Provide the (X, Y) coordinate of the cell's center where the given text is located.  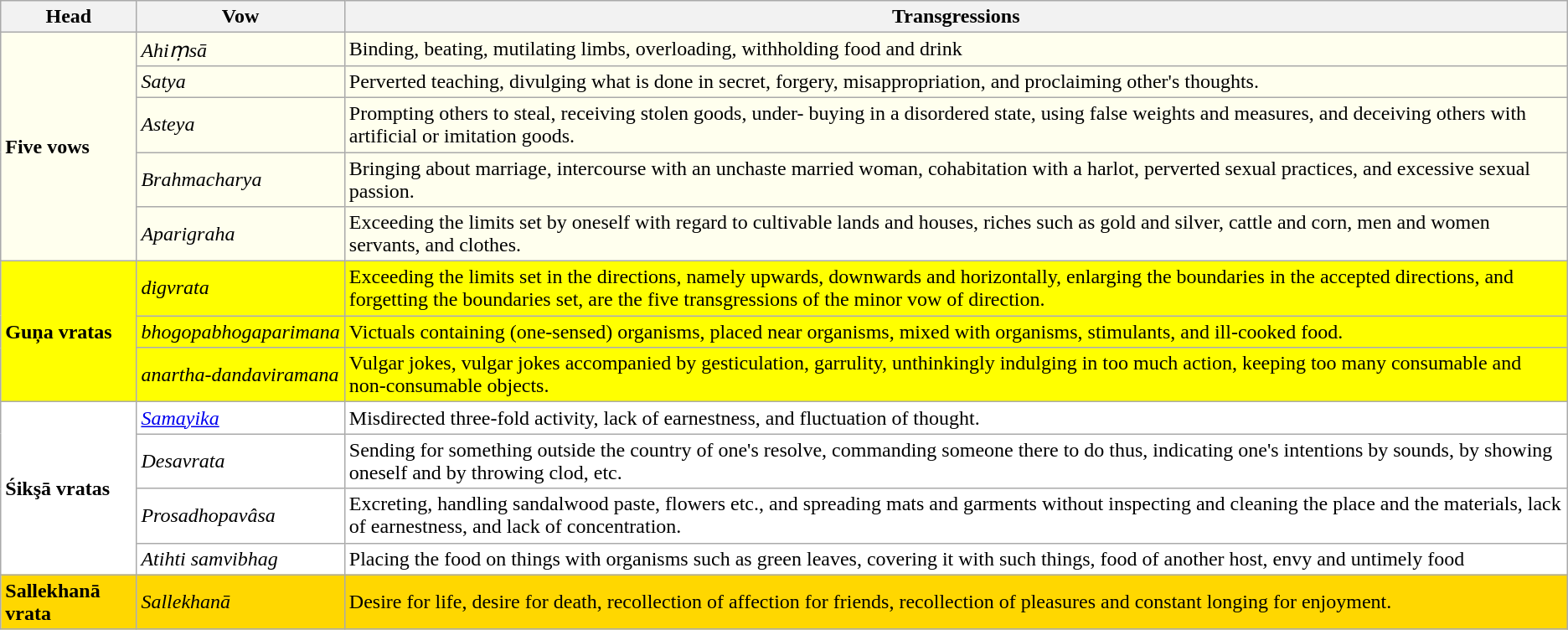
Sallekhanā (240, 602)
Perverted teaching, divulging what is done in secret, forgery, misappropriation, and proclaiming other's thoughts. (956, 81)
anartha-dandaviramana (240, 375)
Ahiṃsā (240, 49)
Śikşā vratas (69, 488)
Satya (240, 81)
bhogopabhogaparimana (240, 332)
Guņa vratas (69, 332)
Samayika (240, 418)
Asteya (240, 124)
Desavrata (240, 461)
Brahmacharya (240, 179)
Victuals containing (one-sensed) organisms, placed near organisms, mixed with organisms, stimulants, and ill-cooked food. (956, 332)
Misdirected three-fold activity, lack of earnestness, and fluctuation of thought. (956, 418)
Sallekhanā vrata (69, 602)
Placing the food on things with organisms such as green leaves, covering it with such things, food of another host, envy and untimely food (956, 559)
Vow (240, 17)
Five vows (69, 147)
Desire for life, desire for death, recollection of affection for friends, recollection of pleasures and constant longing for enjoyment. (956, 602)
Prosadhopavâsa (240, 516)
Head (69, 17)
digvrata (240, 288)
Atihti samvibhag (240, 559)
Aparigraha (240, 235)
Transgressions (956, 17)
Binding, beating, mutilating limbs, overloading, withholding food and drink (956, 49)
